For the text-containing cell, return its midpoint in [x, y] coordinate format. 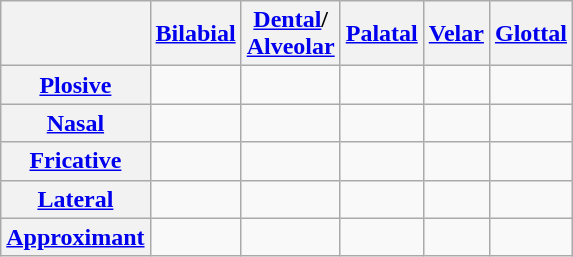
Approximant [76, 237]
Bilabial [196, 34]
Lateral [76, 199]
Plosive [76, 85]
Nasal [76, 123]
Glottal [530, 34]
Dental/Alveolar [290, 34]
Velar [456, 34]
Palatal [382, 34]
Fricative [76, 161]
